Find where the given text appears and provide that cell's center as [X, Y] coordinate. 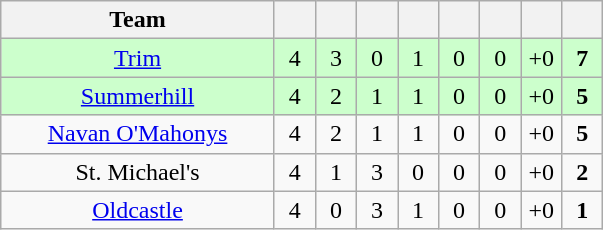
St. Michael's [138, 172]
Trim [138, 58]
Navan O'Mahonys [138, 134]
7 [582, 58]
Summerhill [138, 96]
Oldcastle [138, 210]
Team [138, 20]
